From the cell containing the given text, extract its center point as (x, y) coordinate. 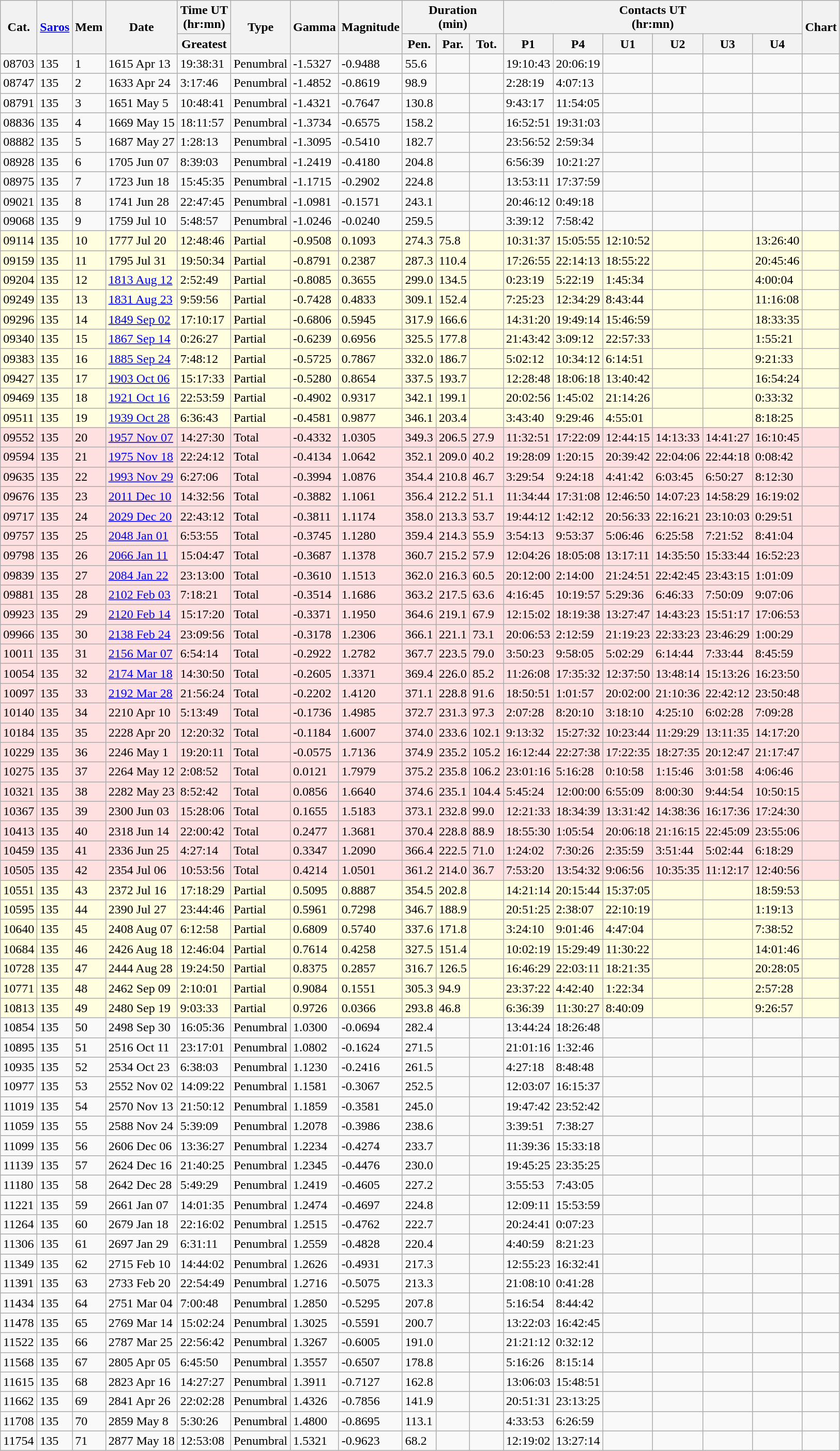
1:45:02 (578, 398)
19:45:25 (528, 1165)
-0.4931 (370, 1264)
6:03:45 (678, 477)
177.8 (453, 339)
-0.3581 (370, 1106)
37 (89, 772)
18:19:38 (578, 615)
9:13:32 (528, 732)
-0.6239 (315, 339)
46.8 (453, 1008)
18 (89, 398)
15:04:47 (204, 555)
20:06:53 (528, 634)
-0.5591 (370, 1323)
1921 Oct 16 (142, 398)
09427 (19, 378)
15:51:17 (727, 615)
5:29:36 (628, 595)
214.0 (453, 870)
0.0856 (315, 791)
6:38:03 (204, 1067)
9:06:56 (628, 870)
10321 (19, 791)
11522 (19, 1342)
7:25:23 (528, 300)
11568 (19, 1362)
39 (89, 811)
40.2 (486, 457)
42 (89, 870)
0:49:18 (578, 201)
299.0 (419, 280)
1.4985 (370, 713)
23:13:00 (204, 575)
15:37:05 (628, 890)
371.1 (419, 693)
1:24:02 (528, 850)
366.1 (419, 634)
10854 (19, 1028)
1705 Jun 07 (142, 162)
346.1 (419, 418)
361.2 (419, 870)
0:33:32 (777, 398)
1669 May 15 (142, 123)
-1.4852 (315, 83)
199.1 (453, 398)
235.1 (453, 791)
48 (89, 988)
3:24:10 (528, 929)
3:39:51 (528, 1126)
22:00:42 (204, 831)
15:46:59 (628, 319)
-0.3811 (315, 516)
0.8375 (315, 969)
374.6 (419, 791)
0.9877 (370, 418)
12:10:52 (628, 240)
215.2 (453, 555)
23:44:46 (204, 910)
366.4 (419, 850)
0.9317 (370, 398)
9:29:46 (578, 418)
10367 (19, 811)
10:02:19 (528, 949)
16:23:50 (777, 674)
1.2090 (370, 850)
14:31:20 (528, 319)
2444 Aug 28 (142, 969)
18:34:39 (578, 811)
105.2 (486, 752)
12:15:02 (528, 615)
11:30:27 (578, 1008)
18:27:35 (678, 752)
6:27:06 (204, 477)
14:44:02 (204, 1264)
75.8 (453, 240)
13:53:11 (528, 181)
13:40:42 (628, 378)
-0.0694 (370, 1028)
191.0 (419, 1342)
38 (89, 791)
2 (89, 83)
2138 Feb 24 (142, 634)
6:53:55 (204, 536)
221.1 (453, 634)
-0.1571 (370, 201)
4:47:04 (628, 929)
6:55:09 (628, 791)
5:16:28 (578, 772)
7:30:26 (578, 850)
22:53:59 (204, 398)
-0.6575 (370, 123)
1867 Sep 14 (142, 339)
21:17:47 (777, 752)
67.9 (486, 615)
8:00:30 (678, 791)
16:32:41 (578, 1264)
09798 (19, 555)
-1.0981 (315, 201)
22:14:13 (578, 260)
1.7979 (370, 772)
5:02:12 (528, 359)
10:35:35 (678, 870)
23:35:25 (578, 1165)
26 (89, 555)
11708 (19, 1421)
20:02:00 (628, 693)
20:12:47 (727, 752)
55 (89, 1126)
43 (89, 890)
23 (89, 496)
09511 (19, 418)
2697 Jan 29 (142, 1244)
U3 (727, 44)
17:24:30 (777, 811)
17:22:35 (628, 752)
332.0 (419, 359)
Type (261, 27)
23:43:15 (727, 575)
-1.1715 (315, 181)
6:18:29 (777, 850)
1:00:29 (777, 634)
209.0 (453, 457)
08975 (19, 181)
47 (89, 969)
44 (89, 910)
-0.4697 (370, 1205)
09923 (19, 615)
11019 (19, 1106)
373.1 (419, 811)
104.4 (486, 791)
20:46:12 (528, 201)
8:20:10 (578, 713)
305.3 (419, 988)
11221 (19, 1205)
14:01:46 (777, 949)
1.4326 (315, 1401)
20:51:25 (528, 910)
4:41:42 (628, 477)
327.5 (419, 949)
0:32:12 (578, 1342)
-0.4332 (315, 437)
22:43:12 (204, 516)
1.2474 (315, 1205)
5 (89, 142)
0.2387 (370, 260)
8:39:03 (204, 162)
-0.5295 (370, 1303)
0.0366 (370, 1008)
9:44:54 (727, 791)
1.2515 (315, 1225)
62 (89, 1264)
2210 Apr 10 (142, 713)
21:01:16 (528, 1047)
0.5945 (370, 319)
2318 Jun 14 (142, 831)
21:14:26 (628, 398)
32 (89, 674)
36 (89, 752)
09340 (19, 339)
09204 (19, 280)
2751 Mar 04 (142, 1303)
2:10:01 (204, 988)
11:29:29 (678, 732)
10054 (19, 674)
102.1 (486, 732)
1993 Nov 29 (142, 477)
09717 (19, 516)
08882 (19, 142)
10771 (19, 988)
67 (89, 1362)
337.6 (419, 929)
19:44:12 (528, 516)
6:02:28 (727, 713)
0.2857 (370, 969)
0.4214 (315, 870)
6:45:50 (204, 1362)
171.8 (453, 929)
141.9 (419, 1401)
16:17:36 (727, 811)
71.0 (486, 850)
0.2477 (315, 831)
11391 (19, 1284)
Pen. (419, 44)
11:34:44 (528, 496)
-0.1624 (370, 1047)
3:18:10 (628, 713)
09114 (19, 240)
12:19:02 (528, 1441)
2174 Mar 18 (142, 674)
1.2419 (315, 1185)
0.8654 (370, 378)
14 (89, 319)
1777 Jul 20 (142, 240)
0:23:19 (528, 280)
1885 Sep 24 (142, 359)
22:16:02 (204, 1225)
1.2078 (315, 1126)
1.6007 (370, 732)
1:01:57 (578, 693)
151.4 (453, 949)
-0.3178 (315, 634)
3:50:23 (528, 654)
-0.4274 (370, 1145)
3:09:12 (578, 339)
21:16:15 (678, 831)
1:32:46 (578, 1047)
7:38:27 (578, 1126)
207.8 (419, 1303)
342.1 (419, 398)
09021 (19, 201)
15:29:49 (578, 949)
1.2716 (315, 1284)
2606 Dec 06 (142, 1145)
8 (89, 201)
50 (89, 1028)
23:56:52 (528, 142)
-0.7647 (370, 103)
14:27:27 (204, 1382)
12:20:32 (204, 732)
2:12:59 (578, 634)
5:39:09 (204, 1126)
5:48:57 (204, 221)
-0.9508 (315, 240)
23:46:29 (727, 634)
79.0 (486, 654)
9:58:05 (578, 654)
30 (89, 634)
19 (89, 418)
-0.7856 (370, 1401)
10459 (19, 850)
227.2 (419, 1185)
5:22:19 (578, 280)
-0.9623 (370, 1441)
346.7 (419, 910)
9:01:46 (578, 929)
364.6 (419, 615)
2:07:28 (528, 713)
15:33:44 (727, 555)
243.1 (419, 201)
10:34:12 (578, 359)
51 (89, 1047)
193.7 (453, 378)
2048 Jan 01 (142, 536)
0:07:23 (578, 1225)
57 (89, 1165)
15:27:32 (578, 732)
20:12:00 (528, 575)
22:02:28 (204, 1401)
9:26:57 (777, 1008)
0:26:27 (204, 339)
2264 May 12 (142, 772)
15:53:59 (578, 1205)
8:15:14 (578, 1362)
11:12:17 (727, 870)
-0.8619 (370, 83)
0.1093 (370, 240)
-0.4476 (370, 1165)
29 (89, 615)
1.4120 (370, 693)
1.3267 (315, 1342)
274.3 (419, 240)
20:06:18 (628, 831)
1831 Aug 23 (142, 300)
1.1686 (370, 595)
10895 (19, 1047)
12 (89, 280)
14:30:50 (204, 674)
19:28:09 (528, 457)
14:21:14 (528, 890)
1.0300 (315, 1028)
1957 Nov 07 (142, 437)
4:42:40 (578, 988)
66 (89, 1342)
12:04:26 (528, 555)
1.5183 (370, 811)
10977 (19, 1087)
9:59:56 (204, 300)
68 (89, 1382)
P4 (578, 44)
2120 Feb 14 (142, 615)
5:30:26 (204, 1421)
-1.0246 (315, 221)
375.2 (419, 772)
12:46:50 (628, 496)
15 (89, 339)
13:11:35 (727, 732)
6:26:59 (578, 1421)
214.3 (453, 536)
2624 Dec 16 (142, 1165)
-0.6005 (370, 1342)
4:27:14 (204, 850)
8:41:04 (777, 536)
11:16:08 (777, 300)
-0.8085 (315, 280)
16:10:45 (777, 437)
36.7 (486, 870)
09881 (19, 595)
2642 Dec 28 (142, 1185)
271.5 (419, 1047)
178.8 (419, 1362)
18:06:18 (578, 378)
13:06:03 (528, 1382)
11754 (19, 1441)
7:48:12 (204, 359)
70 (89, 1421)
1.2306 (370, 634)
10413 (19, 831)
5:16:26 (528, 1362)
10184 (19, 732)
-0.3687 (315, 555)
235.2 (453, 752)
1939 Oct 28 (142, 418)
2588 Nov 24 (142, 1126)
31 (89, 654)
19:38:31 (204, 64)
19:47:42 (528, 1106)
17:35:32 (578, 674)
182.7 (419, 142)
6:14:44 (678, 654)
15:13:26 (727, 674)
1:20:15 (578, 457)
10:23:44 (628, 732)
46 (89, 949)
55.6 (419, 64)
10:19:57 (578, 595)
94.9 (453, 988)
U1 (628, 44)
-0.5725 (315, 359)
0.4833 (370, 300)
152.4 (453, 300)
2:57:28 (777, 988)
-0.4605 (370, 1185)
27 (89, 575)
22:10:19 (628, 910)
204.8 (419, 162)
21:19:23 (628, 634)
106.2 (486, 772)
7:50:09 (727, 595)
0.9084 (315, 988)
1975 Nov 18 (142, 457)
14:13:33 (678, 437)
15:17:33 (204, 378)
-0.4762 (370, 1225)
16:05:36 (204, 1028)
-0.5280 (315, 378)
1.1061 (370, 496)
21:43:42 (528, 339)
19:50:34 (204, 260)
-0.8695 (370, 1421)
369.4 (419, 674)
-0.1184 (315, 732)
7:09:28 (777, 713)
-0.3882 (315, 496)
63 (89, 1284)
5:02:29 (628, 654)
13:17:11 (628, 555)
11478 (19, 1323)
238.6 (419, 1126)
19:20:11 (204, 752)
49 (89, 1008)
23:55:06 (777, 831)
23:52:42 (578, 1106)
1.2850 (315, 1303)
2570 Nov 13 (142, 1106)
10 (89, 240)
09296 (19, 319)
1849 Sep 02 (142, 319)
15:48:51 (578, 1382)
16:52:51 (528, 123)
22 (89, 477)
-0.1736 (315, 713)
1813 Aug 12 (142, 280)
10505 (19, 870)
2462 Sep 09 (142, 988)
11:39:36 (528, 1145)
6:56:39 (528, 162)
2066 Jan 11 (142, 555)
1:28:13 (204, 142)
1795 Jul 31 (142, 260)
1:05:54 (578, 831)
4 (89, 123)
1.3371 (370, 674)
4:06:46 (777, 772)
2:38:07 (578, 910)
18:50:51 (528, 693)
354.5 (419, 890)
Time UT(hr:mn) (204, 18)
25 (89, 536)
1.1513 (370, 575)
337.5 (419, 378)
0.5095 (315, 890)
-0.3986 (370, 1126)
0.6809 (315, 929)
3:43:40 (528, 418)
Chart (821, 27)
2516 Oct 11 (142, 1047)
1.3681 (370, 831)
20:15:44 (578, 890)
4:16:45 (528, 595)
22:47:45 (204, 201)
10595 (19, 910)
17:26:55 (528, 260)
-0.2416 (370, 1067)
-0.0240 (370, 221)
2408 Aug 07 (142, 929)
1.0876 (370, 477)
09676 (19, 496)
17:37:59 (578, 181)
17 (89, 378)
1.1581 (315, 1087)
13 (89, 300)
0:10:58 (628, 772)
16:54:24 (777, 378)
2679 Jan 18 (142, 1225)
158.2 (419, 123)
Contacts UT(hr:mn) (653, 18)
-0.3745 (315, 536)
358.0 (419, 516)
46.7 (486, 477)
0.6956 (370, 339)
2498 Sep 30 (142, 1028)
91.6 (486, 693)
11099 (19, 1145)
14:01:35 (204, 1205)
10140 (19, 713)
6:36:39 (528, 1008)
12:46:04 (204, 949)
17:31:08 (578, 496)
22:24:12 (204, 457)
18:55:30 (528, 831)
-0.2922 (315, 654)
23:10:03 (727, 516)
Saros (55, 27)
10011 (19, 654)
7:00:48 (204, 1303)
1.2626 (315, 1264)
11:26:08 (528, 674)
287.3 (419, 260)
0.7298 (370, 910)
18:55:22 (628, 260)
3:29:54 (528, 477)
1.1378 (370, 555)
7 (89, 181)
372.7 (419, 713)
5:16:54 (528, 1303)
09383 (19, 359)
-0.2605 (315, 674)
35 (89, 732)
1:45:34 (628, 280)
10275 (19, 772)
2282 May 23 (142, 791)
134.5 (453, 280)
22:27:38 (578, 752)
2877 May 18 (142, 1441)
1:19:13 (777, 910)
0.9726 (315, 1008)
0.3347 (315, 850)
18:59:53 (777, 890)
Tot. (486, 44)
10684 (19, 949)
6:25:58 (678, 536)
1687 May 27 (142, 142)
21 (89, 457)
126.5 (453, 969)
-0.3514 (315, 595)
12:09:11 (528, 1205)
2733 Feb 20 (142, 1284)
65 (89, 1323)
22:45:09 (727, 831)
16:42:45 (578, 1323)
20:06:19 (578, 64)
230.0 (419, 1165)
1.2782 (370, 654)
22:16:21 (678, 516)
16:15:37 (578, 1087)
22:04:06 (678, 457)
370.4 (419, 831)
9:24:18 (578, 477)
17:22:09 (578, 437)
16:46:29 (528, 969)
-1.4321 (315, 103)
-0.4581 (315, 418)
12:28:48 (528, 378)
-0.2202 (315, 693)
71 (89, 1441)
2805 Apr 05 (142, 1362)
41 (89, 850)
10551 (19, 890)
22:56:42 (204, 1342)
9:53:37 (578, 536)
2552 Nov 02 (142, 1087)
20 (89, 437)
7:21:52 (727, 536)
352.1 (419, 457)
325.5 (419, 339)
217.3 (419, 1264)
11662 (19, 1401)
09966 (19, 634)
8:45:59 (777, 654)
55.9 (486, 536)
203.4 (453, 418)
10:31:37 (528, 240)
2:08:52 (204, 772)
7:38:52 (777, 929)
1.2234 (315, 1145)
-0.5075 (370, 1284)
13:31:42 (628, 811)
U2 (678, 44)
14:38:36 (678, 811)
1.3911 (315, 1382)
2787 Mar 25 (142, 1342)
2246 May 1 (142, 752)
354.4 (419, 477)
11180 (19, 1185)
8:40:09 (628, 1008)
19:24:50 (204, 969)
1.0642 (370, 457)
51.1 (486, 496)
9:03:33 (204, 1008)
5:06:46 (628, 536)
12:48:46 (204, 240)
11264 (19, 1225)
363.2 (419, 595)
212.2 (453, 496)
10:48:41 (204, 103)
-0.7428 (315, 300)
16 (89, 359)
200.7 (419, 1323)
1.3025 (315, 1323)
09249 (19, 300)
-0.3371 (315, 615)
252.5 (419, 1087)
8:21:23 (578, 1244)
1.5321 (315, 1441)
4:33:53 (528, 1421)
5:49:29 (204, 1185)
245.0 (419, 1106)
22:03:11 (578, 969)
3:17:46 (204, 83)
17:06:53 (777, 615)
1.2559 (315, 1244)
0:29:51 (777, 516)
12:40:56 (777, 870)
10:53:56 (204, 870)
-0.2902 (370, 181)
8:12:30 (777, 477)
14:43:23 (678, 615)
22:54:49 (204, 1284)
8:48:48 (578, 1067)
58 (89, 1185)
113.1 (419, 1421)
11434 (19, 1303)
110.4 (453, 260)
11:30:22 (628, 949)
18:05:08 (578, 555)
10935 (19, 1067)
-0.6806 (315, 319)
3 (89, 103)
15:05:55 (578, 240)
220.4 (419, 1244)
13:26:40 (777, 240)
4:00:04 (777, 280)
08791 (19, 103)
1.0501 (370, 870)
233.7 (419, 1145)
98.9 (419, 83)
2372 Jul 16 (142, 890)
4:27:18 (528, 1067)
223.5 (453, 654)
282.4 (419, 1028)
2:35:59 (628, 850)
8:43:44 (628, 300)
11306 (19, 1244)
1651 May 5 (142, 103)
P1 (528, 44)
21:40:25 (204, 1165)
20:39:42 (628, 457)
1.1950 (370, 615)
9 (89, 221)
22:44:18 (727, 457)
186.7 (453, 359)
15:02:24 (204, 1323)
13:44:24 (528, 1028)
16:19:02 (777, 496)
0.1655 (315, 811)
8:52:42 (204, 791)
18:21:35 (628, 969)
40 (89, 831)
11:54:05 (578, 103)
20:45:46 (777, 260)
13:36:27 (204, 1145)
3:54:13 (528, 536)
20:51:31 (528, 1401)
1.7136 (370, 752)
12:00:00 (578, 791)
21:08:10 (528, 1284)
-0.3610 (315, 575)
-0.8791 (315, 260)
1615 Apr 13 (142, 64)
10:21:27 (578, 162)
12:55:23 (528, 1264)
12:34:29 (578, 300)
0.7614 (315, 949)
2228 Apr 20 (142, 732)
6:14:51 (628, 359)
9:07:06 (777, 595)
1:55:21 (777, 339)
235.8 (453, 772)
14:17:20 (777, 732)
4:40:59 (528, 1244)
09068 (19, 221)
12:37:50 (628, 674)
-0.3994 (315, 477)
13:22:03 (528, 1323)
17:18:29 (204, 890)
09839 (19, 575)
362.0 (419, 575)
10097 (19, 693)
9:43:17 (528, 103)
18:26:48 (578, 1028)
17:10:17 (204, 319)
69 (89, 1401)
08703 (19, 64)
4:55:01 (628, 418)
5:02:44 (727, 850)
1741 Jun 28 (142, 201)
88.9 (486, 831)
130.8 (419, 103)
1903 Oct 06 (142, 378)
6:31:11 (204, 1244)
188.9 (453, 910)
-0.4828 (370, 1244)
2192 Mar 28 (142, 693)
2336 Jun 25 (142, 850)
0.7867 (370, 359)
Gamma (315, 27)
08747 (19, 83)
9:21:33 (777, 359)
0.4258 (370, 949)
374.9 (419, 752)
2859 May 8 (142, 1421)
2354 Jul 06 (142, 870)
349.3 (419, 437)
1.1230 (315, 1067)
22:42:12 (727, 693)
19:10:43 (528, 64)
7:53:20 (528, 870)
5:13:49 (204, 713)
10640 (19, 929)
14:32:56 (204, 496)
12:44:15 (628, 437)
64 (89, 1303)
56 (89, 1145)
374.0 (419, 732)
0.5961 (315, 910)
2:14:00 (578, 575)
2390 Jul 27 (142, 910)
34 (89, 713)
162.8 (419, 1382)
08928 (19, 162)
10728 (19, 969)
6:46:33 (678, 595)
1.3557 (315, 1362)
54 (89, 1106)
09159 (19, 260)
Duration(min) (453, 18)
2534 Oct 23 (142, 1067)
23:09:56 (204, 634)
206.5 (453, 437)
73.1 (486, 634)
20:02:56 (528, 398)
16:12:44 (528, 752)
2:52:49 (204, 280)
2841 Apr 26 (142, 1401)
222.5 (453, 850)
0:41:28 (578, 1284)
-0.7127 (370, 1382)
2823 Apr 16 (142, 1382)
14:07:23 (678, 496)
1.0305 (370, 437)
11 (89, 260)
8:44:42 (578, 1303)
3:55:53 (528, 1185)
0.3655 (370, 280)
5:45:24 (528, 791)
1.6640 (370, 791)
1:42:12 (578, 516)
27.9 (486, 437)
23:50:48 (777, 693)
85.2 (486, 674)
231.3 (453, 713)
2102 Feb 03 (142, 595)
3:51:44 (678, 850)
22:57:33 (628, 339)
53.7 (486, 516)
7:33:44 (727, 654)
Date (142, 27)
0.1551 (370, 988)
U4 (777, 44)
6:50:27 (727, 477)
-0.5410 (370, 142)
1.2345 (315, 1165)
-0.4902 (315, 398)
1.1174 (370, 516)
2011 Dec 10 (142, 496)
-1.3095 (315, 142)
261.5 (419, 1067)
317.9 (419, 319)
1.1280 (370, 536)
219.1 (453, 615)
4:25:10 (678, 713)
2769 Mar 14 (142, 1323)
Par. (453, 44)
23:13:25 (578, 1401)
14:41:27 (727, 437)
-1.2419 (315, 162)
2029 Dec 20 (142, 516)
57.9 (486, 555)
0.5740 (370, 929)
14:58:29 (727, 496)
60 (89, 1225)
21:21:12 (528, 1342)
232.8 (453, 811)
13:27:14 (578, 1441)
15:17:20 (204, 615)
-0.4134 (315, 457)
99.0 (486, 811)
2084 Jan 22 (142, 575)
6:54:14 (204, 654)
11:32:51 (528, 437)
12:03:07 (528, 1087)
15:28:06 (204, 811)
309.1 (419, 300)
3:39:12 (528, 221)
1 (89, 64)
8:18:25 (777, 418)
53 (89, 1087)
23:01:16 (528, 772)
0.0121 (315, 772)
1.4800 (315, 1421)
12:21:33 (528, 811)
20:24:41 (528, 1225)
-0.3067 (370, 1087)
293.8 (419, 1008)
1:22:34 (628, 988)
2661 Jan 07 (142, 1205)
61 (89, 1244)
-1.3734 (315, 123)
217.5 (453, 595)
2156 Mar 07 (142, 654)
Magnitude (370, 27)
28 (89, 595)
59 (89, 1205)
216.3 (453, 575)
202.8 (453, 890)
10:50:15 (777, 791)
0.8887 (370, 890)
22:42:45 (678, 575)
13:54:32 (578, 870)
21:56:24 (204, 693)
10813 (19, 1008)
09594 (19, 457)
21:10:36 (678, 693)
1.1859 (315, 1106)
19:49:14 (578, 319)
52 (89, 1067)
Cat. (19, 27)
13:27:47 (628, 615)
2426 Aug 18 (142, 949)
60.5 (486, 575)
24 (89, 516)
1723 Jun 18 (142, 181)
1:15:46 (678, 772)
12:53:08 (204, 1441)
22:33:23 (678, 634)
2715 Feb 10 (142, 1264)
68.2 (419, 1441)
3:01:58 (727, 772)
1:01:09 (777, 575)
1.0802 (315, 1047)
7:43:05 (578, 1185)
23:17:01 (204, 1047)
14:09:22 (204, 1087)
09552 (19, 437)
11059 (19, 1126)
4:07:13 (578, 83)
166.6 (453, 319)
15:33:18 (578, 1145)
19:31:03 (578, 123)
6:12:58 (204, 929)
13:48:14 (678, 674)
16:52:23 (777, 555)
45 (89, 929)
359.4 (419, 536)
97.3 (486, 713)
14:35:50 (678, 555)
-0.6507 (370, 1362)
6:36:43 (204, 418)
210.8 (453, 477)
6 (89, 162)
367.7 (419, 654)
2480 Sep 19 (142, 1008)
0:08:42 (777, 457)
63.6 (486, 595)
33 (89, 693)
2300 Jun 03 (142, 811)
Greatest (204, 44)
09469 (19, 398)
316.7 (419, 969)
1633 Apr 24 (142, 83)
1759 Jul 10 (142, 221)
15:45:35 (204, 181)
2:59:34 (578, 142)
23:37:22 (528, 988)
11139 (19, 1165)
09757 (19, 536)
08836 (19, 123)
18:33:35 (777, 319)
-0.0575 (315, 752)
21:50:12 (204, 1106)
-0.4180 (370, 162)
21:24:51 (628, 575)
7:58:42 (578, 221)
222.7 (419, 1225)
11349 (19, 1264)
Mem (89, 27)
14:27:30 (204, 437)
233.6 (453, 732)
-1.5327 (315, 64)
11615 (19, 1382)
10229 (19, 752)
20:56:33 (628, 516)
356.4 (419, 496)
360.7 (419, 555)
20:28:05 (777, 969)
2:28:19 (528, 83)
259.5 (419, 221)
18:11:57 (204, 123)
-0.9488 (370, 64)
7:18:21 (204, 595)
09635 (19, 477)
226.0 (453, 674)
